Search for the cell housing the specified text and yield its (X, Y) center coordinate. 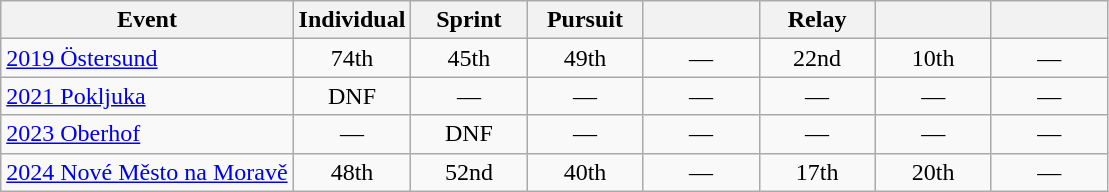
74th (352, 58)
20th (933, 172)
22nd (817, 58)
17th (817, 172)
2024 Nové Město na Moravě (147, 172)
2019 Östersund (147, 58)
Relay (817, 20)
49th (585, 58)
Sprint (469, 20)
Individual (352, 20)
40th (585, 172)
45th (469, 58)
2023 Oberhof (147, 134)
2021 Pokljuka (147, 96)
10th (933, 58)
Pursuit (585, 20)
52nd (469, 172)
48th (352, 172)
Event (147, 20)
